Pinpoint the cell where the given text exists, returning its (X, Y) midpoint coordinate. 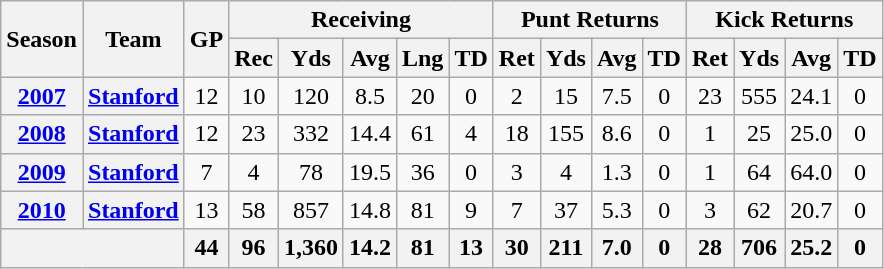
96 (254, 248)
7.5 (616, 96)
25.2 (812, 248)
332 (310, 134)
8.5 (370, 96)
2008 (42, 134)
25 (760, 134)
19.5 (370, 172)
2009 (42, 172)
2010 (42, 210)
Team (133, 39)
10 (254, 96)
857 (310, 210)
78 (310, 172)
14.4 (370, 134)
36 (422, 172)
211 (566, 248)
5.3 (616, 210)
1.3 (616, 172)
24.1 (812, 96)
20.7 (812, 210)
2 (516, 96)
1,360 (310, 248)
706 (760, 248)
555 (760, 96)
62 (760, 210)
61 (422, 134)
155 (566, 134)
20 (422, 96)
44 (206, 248)
Punt Returns (590, 20)
18 (516, 134)
30 (516, 248)
Kick Returns (784, 20)
9 (471, 210)
58 (254, 210)
7.0 (616, 248)
64.0 (812, 172)
25.0 (812, 134)
28 (710, 248)
8.6 (616, 134)
Lng (422, 58)
Receiving (362, 20)
2007 (42, 96)
14.8 (370, 210)
64 (760, 172)
GP (206, 39)
14.2 (370, 248)
Rec (254, 58)
37 (566, 210)
Season (42, 39)
120 (310, 96)
15 (566, 96)
